For the text-containing cell, return its midpoint in (x, y) coordinate format. 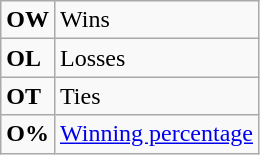
OW (28, 20)
Ties (156, 96)
O% (28, 134)
OT (28, 96)
Wins (156, 20)
Losses (156, 58)
OL (28, 58)
Winning percentage (156, 134)
